Output the (X, Y) coordinate of the center of the cell containing the given text.  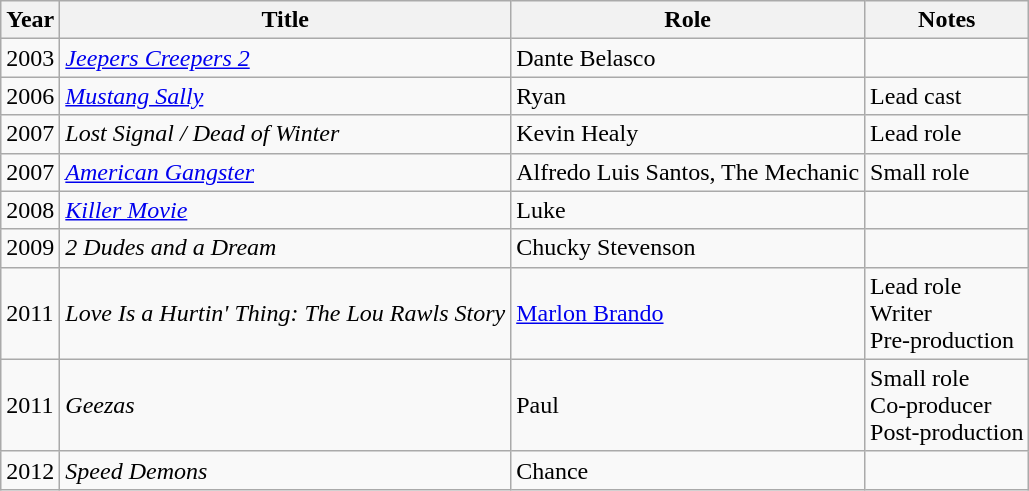
2 Dudes and a Dream (286, 248)
Paul (688, 405)
Luke (688, 210)
Kevin Healy (688, 134)
Role (688, 20)
Dante Belasco (688, 58)
American Gangster (286, 172)
Lead role (947, 134)
Year (30, 20)
Lead cast (947, 96)
Alfredo Luis Santos, The Mechanic (688, 172)
Lead roleWriterPre-production (947, 313)
Killer Movie (286, 210)
Speed Demons (286, 470)
Small roleCo-producerPost-production (947, 405)
2012 (30, 470)
Ryan (688, 96)
Geezas (286, 405)
2008 (30, 210)
2006 (30, 96)
Love Is a Hurtin' Thing: The Lou Rawls Story (286, 313)
Small role (947, 172)
Mustang Sally (286, 96)
2009 (30, 248)
Title (286, 20)
Chucky Stevenson (688, 248)
Lost Signal / Dead of Winter (286, 134)
Notes (947, 20)
Chance (688, 470)
2003 (30, 58)
Jeepers Creepers 2 (286, 58)
Marlon Brando (688, 313)
